Identify which cell holds the provided text, then report its (X, Y) central coordinate. 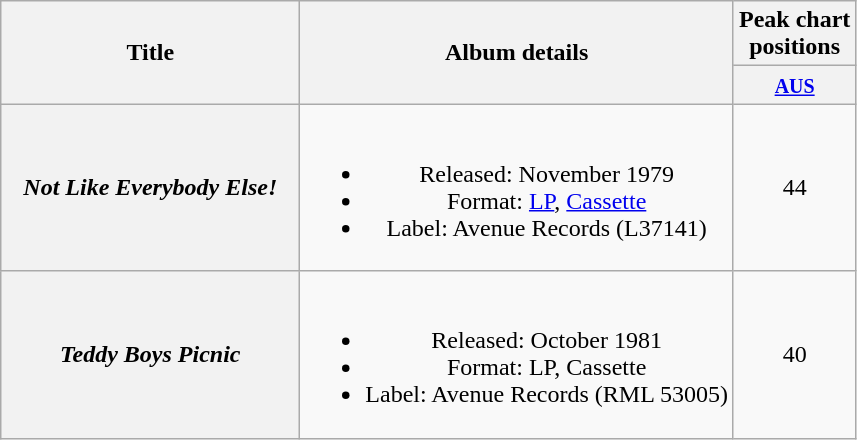
Title (150, 52)
44 (794, 188)
Released: October 1981Format: LP, CassetteLabel: Avenue Records (RML 53005) (517, 354)
40 (794, 354)
Album details (517, 52)
Peak chartpositions (794, 34)
Teddy Boys Picnic (150, 354)
AUS (794, 85)
Released: November 1979Format: LP, CassetteLabel: Avenue Records (L37141) (517, 188)
Not Like Everybody Else! (150, 188)
